Detect which cell encompasses the target text, then output its [X, Y] center coordinate. 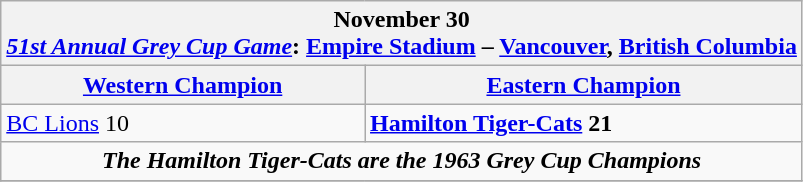
Hamilton Tiger-Cats 21 [584, 123]
November 3051st Annual Grey Cup Game: Empire Stadium – Vancouver, British Columbia [402, 34]
The Hamilton Tiger-Cats are the 1963 Grey Cup Champions [402, 161]
Eastern Champion [584, 85]
Western Champion [183, 85]
BC Lions 10 [183, 123]
